Extract the (X, Y) coordinate from the center of the cell holding the provided text.  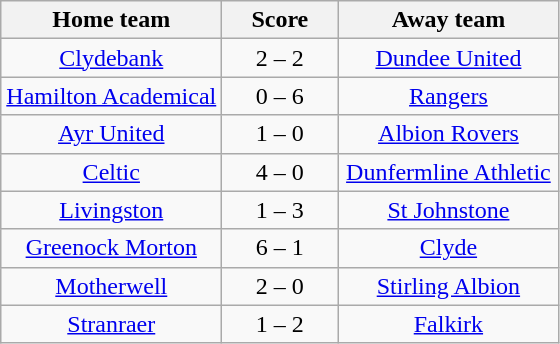
Celtic (112, 172)
Clyde (448, 248)
St Johnstone (448, 210)
Livingston (112, 210)
Score (280, 20)
Clydebank (112, 58)
Greenock Morton (112, 248)
Stranraer (112, 324)
Rangers (448, 96)
2 – 0 (280, 286)
1 – 2 (280, 324)
Away team (448, 20)
Falkirk (448, 324)
Ayr United (112, 134)
6 – 1 (280, 248)
1 – 0 (280, 134)
Home team (112, 20)
Hamilton Academical (112, 96)
1 – 3 (280, 210)
0 – 6 (280, 96)
4 – 0 (280, 172)
Dundee United (448, 58)
Motherwell (112, 286)
Albion Rovers (448, 134)
Dunfermline Athletic (448, 172)
Stirling Albion (448, 286)
2 – 2 (280, 58)
